Capture the cell that displays the provided text and extract its [x, y] central coordinate. 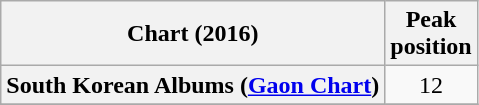
Peakposition [431, 34]
South Korean Albums (Gaon Chart) [193, 85]
12 [431, 85]
Chart (2016) [193, 34]
